Provide the [x, y] coordinate of the cell's center where the given text is located.  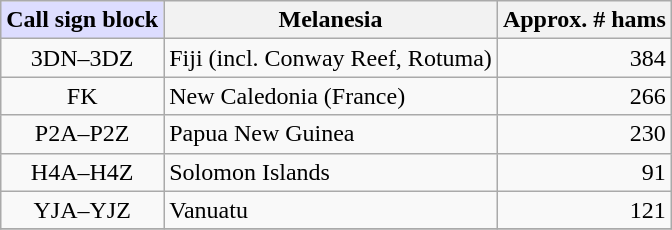
266 [584, 96]
P2A–P2Z [82, 134]
230 [584, 134]
Melanesia [331, 20]
Call sign block [82, 20]
FK [82, 96]
New Caledonia (France) [331, 96]
384 [584, 58]
Approx. # hams [584, 20]
91 [584, 172]
Solomon Islands [331, 172]
3DN–3DZ [82, 58]
Fiji (incl. Conway Reef, Rotuma) [331, 58]
Papua New Guinea [331, 134]
H4A–H4Z [82, 172]
YJA–YJZ [82, 210]
121 [584, 210]
Vanuatu [331, 210]
